Capture the cell that displays the provided text and extract its (x, y) central coordinate. 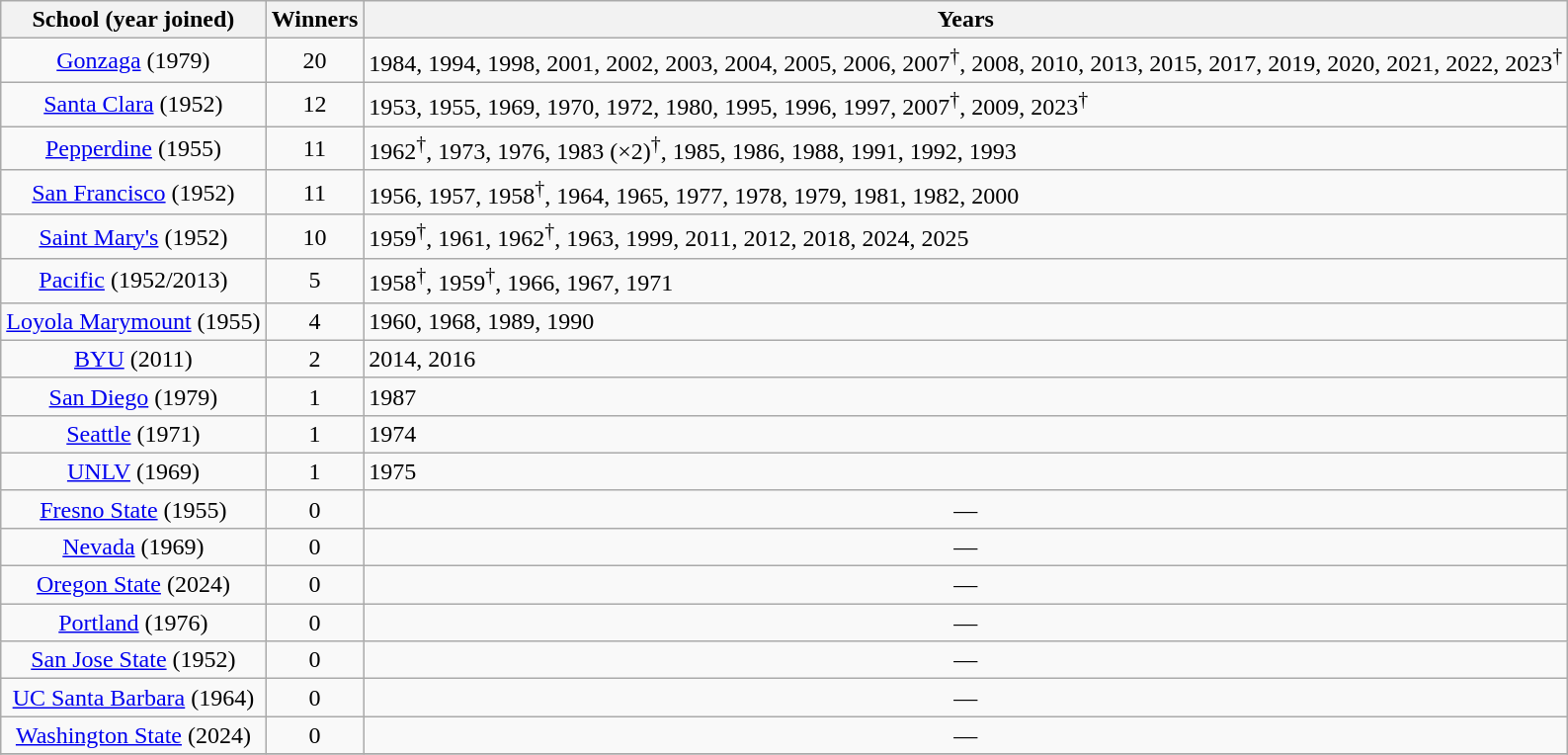
Pacific (1952/2013) (133, 281)
1956, 1957, 1958†, 1964, 1965, 1977, 1978, 1979, 1981, 1982, 2000 (966, 192)
1960, 1968, 1989, 1990 (966, 321)
San Diego (1979) (133, 396)
5 (314, 281)
2 (314, 359)
UC Santa Barbara (1964) (133, 698)
Gonzaga (1979) (133, 61)
BYU (2011) (133, 359)
Saint Mary's (1952) (133, 237)
Oregon State (2024) (133, 585)
Pepperdine (1955) (133, 148)
Years (966, 20)
1959†, 1961, 1962†, 1963, 1999, 2011, 2012, 2018, 2024, 2025 (966, 237)
Santa Clara (1952) (133, 105)
2014, 2016 (966, 359)
20 (314, 61)
Winners (314, 20)
1987 (966, 396)
1975 (966, 471)
Fresno State (1955) (133, 509)
1958†, 1959†, 1966, 1967, 1971 (966, 281)
UNLV (1969) (133, 471)
4 (314, 321)
1962†, 1973, 1976, 1983 (×2)†, 1985, 1986, 1988, 1991, 1992, 1993 (966, 148)
1974 (966, 434)
Seattle (1971) (133, 434)
1984, 1994, 1998, 2001, 2002, 2003, 2004, 2005, 2006, 2007†, 2008, 2010, 2013, 2015, 2017, 2019, 2020, 2021, 2022, 2023† (966, 61)
Nevada (1969) (133, 547)
10 (314, 237)
Loyola Marymount (1955) (133, 321)
School (year joined) (133, 20)
San Jose State (1952) (133, 660)
12 (314, 105)
Portland (1976) (133, 623)
1953, 1955, 1969, 1970, 1972, 1980, 1995, 1996, 1997, 2007†, 2009, 2023† (966, 105)
Washington State (2024) (133, 735)
San Francisco (1952) (133, 192)
